Find where the given text appears and provide that cell's center as (X, Y) coordinate. 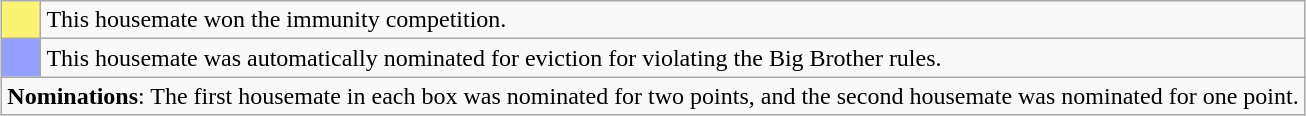
This housemate was automatically nominated for eviction for violating the Big Brother rules. (672, 58)
This housemate won the immunity competition. (672, 20)
Nominations: The first housemate in each box was nominated for two points, and the second housemate was nominated for one point. (653, 96)
